Return the (X, Y) coordinate for the center point of the cell that contains the specified text.  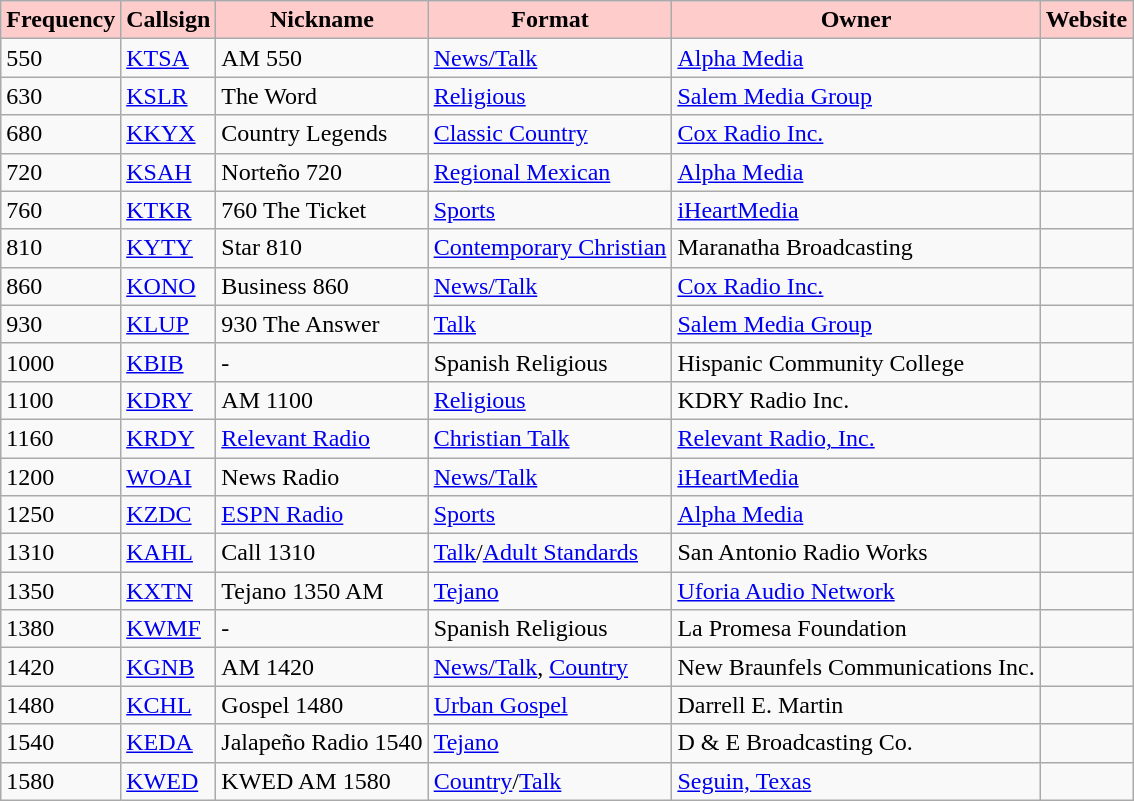
WOAI (168, 477)
Star 810 (322, 248)
1420 (61, 667)
1540 (61, 743)
1160 (61, 438)
Christian Talk (550, 438)
AM 550 (322, 58)
Darrell E. Martin (856, 705)
Tejano 1350 AM (322, 591)
Seguin, Texas (856, 781)
1380 (61, 629)
KDRY (168, 400)
Classic Country (550, 134)
Relevant Radio, Inc. (856, 438)
Frequency (61, 20)
AM 1100 (322, 400)
KEDA (168, 743)
1310 (61, 553)
860 (61, 286)
KAHL (168, 553)
KDRY Radio Inc. (856, 400)
550 (61, 58)
Callsign (168, 20)
KXTN (168, 591)
KSLR (168, 96)
680 (61, 134)
760 The Ticket (322, 210)
ESPN Radio (322, 515)
KBIB (168, 362)
D & E Broadcasting Co. (856, 743)
KONO (168, 286)
New Braunfels Communications Inc. (856, 667)
San Antonio Radio Works (856, 553)
1480 (61, 705)
Talk/Adult Standards (550, 553)
The Word (322, 96)
KLUP (168, 324)
Business 860 (322, 286)
1200 (61, 477)
Owner (856, 20)
KKYX (168, 134)
KWED (168, 781)
Call 1310 (322, 553)
KSAH (168, 172)
Jalapeño Radio 1540 (322, 743)
Urban Gospel (550, 705)
1000 (61, 362)
760 (61, 210)
Format (550, 20)
1350 (61, 591)
Uforia Audio Network (856, 591)
930 The Answer (322, 324)
930 (61, 324)
KTSA (168, 58)
1100 (61, 400)
AM 1420 (322, 667)
Gospel 1480 (322, 705)
News/Talk, Country (550, 667)
KRDY (168, 438)
Norteño 720 (322, 172)
Website (1086, 20)
Relevant Radio (322, 438)
Maranatha Broadcasting (856, 248)
1250 (61, 515)
KZDC (168, 515)
Talk (550, 324)
Contemporary Christian (550, 248)
News Radio (322, 477)
KWMF (168, 629)
Nickname (322, 20)
KTKR (168, 210)
KWED AM 1580 (322, 781)
1580 (61, 781)
Regional Mexican (550, 172)
KCHL (168, 705)
Country/Talk (550, 781)
KGNB (168, 667)
720 (61, 172)
Hispanic Community College (856, 362)
810 (61, 248)
630 (61, 96)
Country Legends (322, 134)
La Promesa Foundation (856, 629)
KYTY (168, 248)
